Detect which cell encompasses the target text, then output its (X, Y) center coordinate. 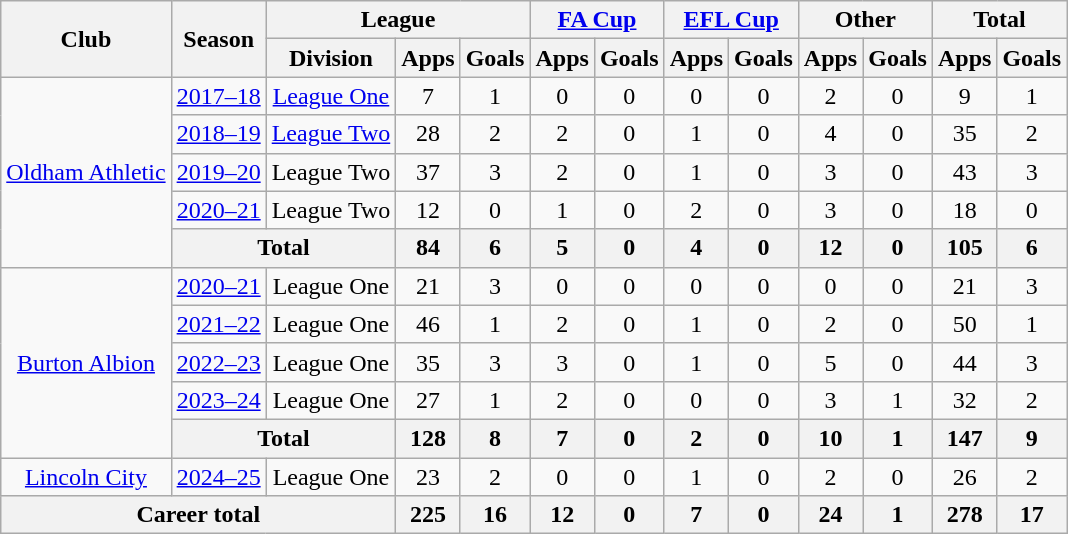
2024–25 (218, 477)
105 (964, 248)
EFL Cup (731, 20)
Season (218, 39)
44 (964, 362)
Burton Albion (86, 362)
2022–23 (218, 362)
Club (86, 39)
46 (428, 324)
Other (865, 20)
128 (428, 438)
147 (964, 438)
2021–22 (218, 324)
28 (428, 134)
27 (428, 400)
Division (331, 58)
225 (428, 515)
2018–19 (218, 134)
50 (964, 324)
43 (964, 172)
16 (495, 515)
18 (964, 210)
32 (964, 400)
Oldham Athletic (86, 172)
Career total (198, 515)
FA Cup (597, 20)
23 (428, 477)
2023–24 (218, 400)
Lincoln City (86, 477)
24 (830, 515)
League (398, 20)
37 (428, 172)
278 (964, 515)
17 (1032, 515)
2017–18 (218, 96)
10 (830, 438)
26 (964, 477)
84 (428, 248)
2019–20 (218, 172)
8 (495, 438)
